Pinpoint the cell where the given text exists, returning its (x, y) midpoint coordinate. 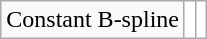
Constant B-spline (93, 20)
